Return (x, y) of the center of cell containing provided text 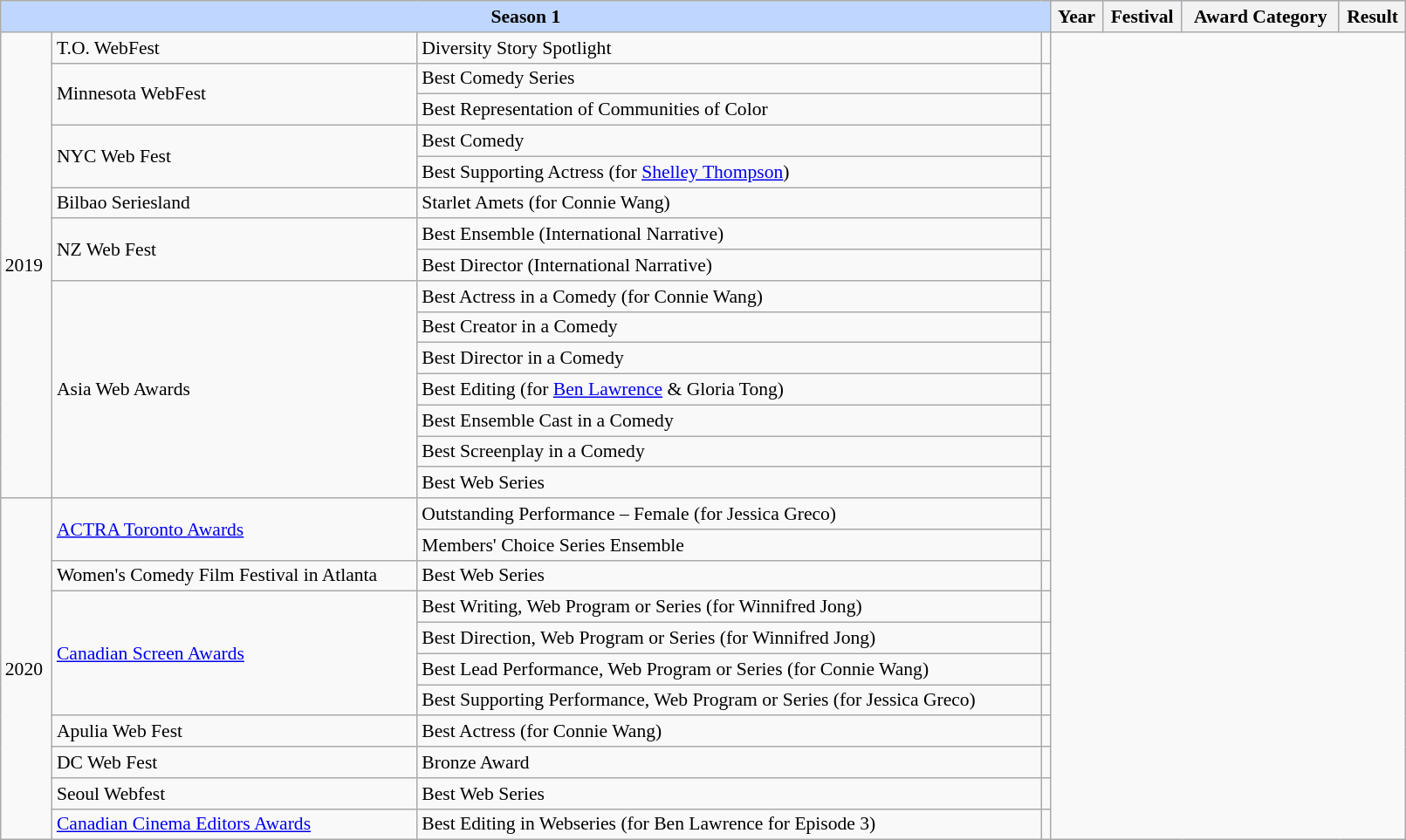
2019 (26, 265)
Canadian Cinema Editors Awards (235, 824)
Minnesota WebFest (235, 94)
Best Comedy (730, 141)
Members' Choice Series Ensemble (730, 545)
Best Director (International Narrative) (730, 265)
Canadian Screen Awards (235, 653)
Starlet Amets (for Connie Wang) (730, 203)
T.O. WebFest (235, 48)
Asia Web Awards (235, 389)
2020 (26, 669)
Best Supporting Actress (for Shelley Thompson) (730, 172)
Best Comedy Series (730, 79)
Seoul Webfest (235, 794)
Best Supporting Performance, Web Program or Series (for Jessica Greco) (730, 700)
DC Web Fest (235, 762)
Best Creator in a Comedy (730, 327)
Best Writing, Web Program or Series (for Winnifred Jong) (730, 607)
Bronze Award (730, 762)
Award Category (1260, 17)
Best Representation of Communities of Color (730, 110)
Best Editing (for Ben Lawrence & Gloria Tong) (730, 390)
NZ Web Fest (235, 249)
Women's Comedy Film Festival in Atlanta (235, 576)
Diversity Story Spotlight (730, 48)
ACTRA Toronto Awards (235, 529)
Best Screenplay in a Comedy (730, 452)
Best Director in a Comedy (730, 359)
Season 1 (525, 17)
Year (1077, 17)
Bilbao Seriesland (235, 203)
Best Ensemble (International Narrative) (730, 235)
Best Direction, Web Program or Series (for Winnifred Jong) (730, 639)
Best Actress (for Connie Wang) (730, 732)
NYC Web Fest (235, 157)
Result (1372, 17)
Best Ensemble Cast in a Comedy (730, 420)
Apulia Web Fest (235, 732)
Best Editing in Webseries (for Ben Lawrence for Episode 3) (730, 824)
Best Actress in a Comedy (for Connie Wang) (730, 297)
Outstanding Performance – Female (for Jessica Greco) (730, 514)
Best Lead Performance, Web Program or Series (for Connie Wang) (730, 669)
Festival (1142, 17)
